Return the [X, Y] coordinate for the center point of the cell that contains the specified text.  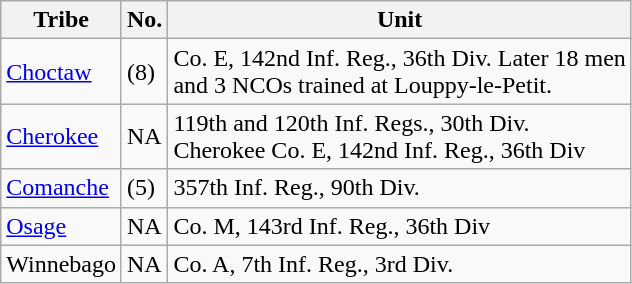
(8) [144, 72]
357th Inf. Reg., 90th Div. [400, 188]
No. [144, 20]
Co. A, 7th Inf. Reg., 3rd Div. [400, 264]
Winnebago [62, 264]
Comanche [62, 188]
119th and 120th Inf. Regs., 30th Div.Cherokee Co. E, 142nd Inf. Reg., 36th Div [400, 136]
Tribe [62, 20]
Co. M, 143rd Inf. Reg., 36th Div [400, 226]
(5) [144, 188]
Cherokee [62, 136]
Co. E, 142nd Inf. Reg., 36th Div. Later 18 menand 3 NCOs trained at Louppy-le-Petit. [400, 72]
Unit [400, 20]
Osage [62, 226]
Choctaw [62, 72]
